Output the (X, Y) coordinate of the center of the cell containing the given text.  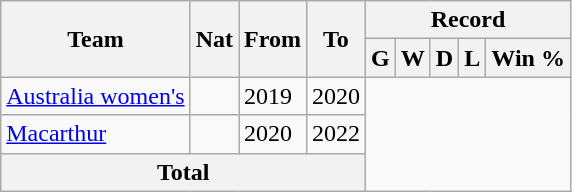
G (381, 58)
Team (96, 39)
Australia women's (96, 96)
Record (468, 20)
To (336, 39)
2019 (272, 96)
Nat (214, 39)
W (412, 58)
From (272, 39)
Win % (528, 58)
Total (184, 172)
L (472, 58)
D (444, 58)
Macarthur (96, 134)
2022 (336, 134)
